Return the [X, Y] coordinate for the center point of the cell that contains the specified text.  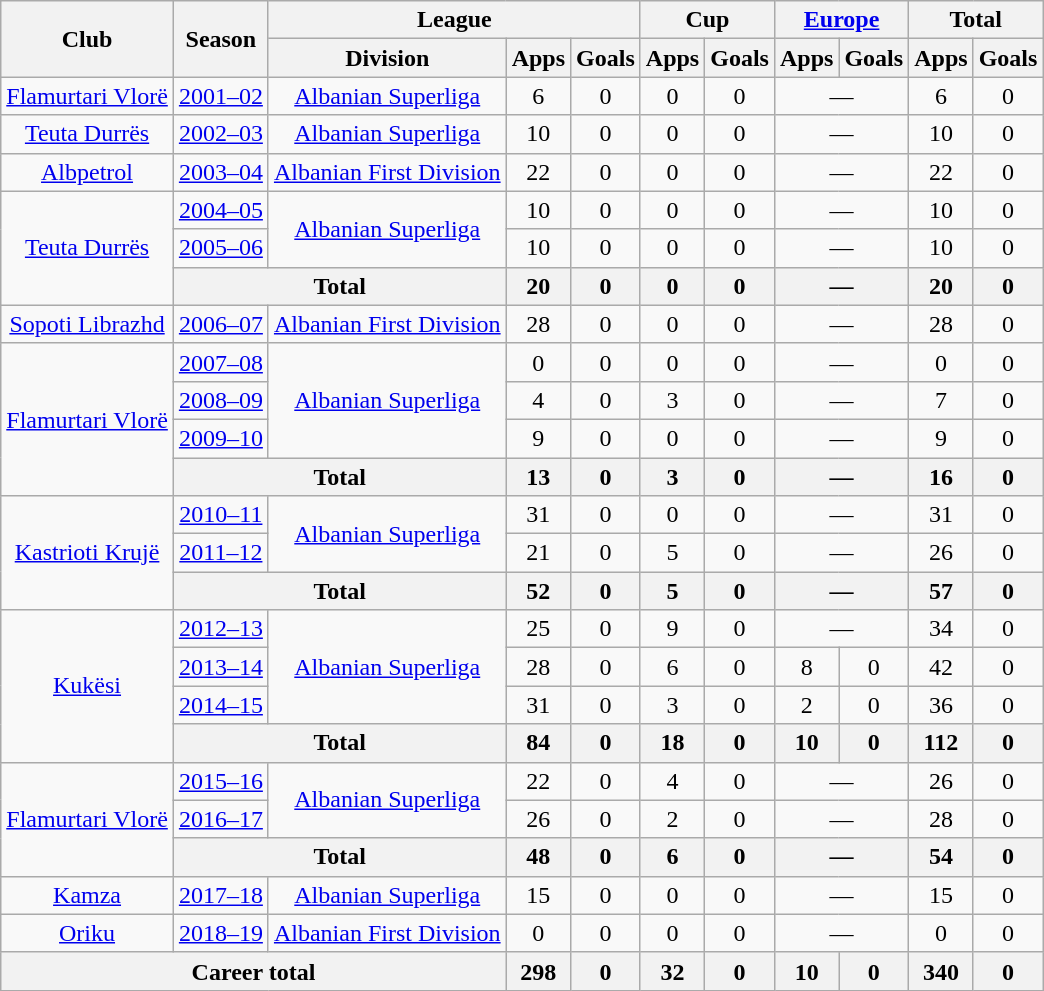
2015–16 [220, 781]
2009–10 [220, 438]
Kamza [88, 895]
Career total [254, 971]
Europe [841, 20]
8 [806, 667]
34 [941, 629]
2008–09 [220, 400]
52 [538, 591]
Division [387, 58]
36 [941, 705]
2016–17 [220, 819]
84 [538, 743]
2004–05 [220, 210]
Season [220, 39]
Albpetrol [88, 172]
2012–13 [220, 629]
7 [941, 400]
18 [672, 743]
340 [941, 971]
Sopoti Librazhd [88, 324]
2017–18 [220, 895]
32 [672, 971]
2018–19 [220, 933]
57 [941, 591]
112 [941, 743]
2014–15 [220, 705]
Cup [707, 20]
League [454, 20]
2003–04 [220, 172]
298 [538, 971]
13 [538, 477]
25 [538, 629]
2002–03 [220, 134]
2001–02 [220, 96]
2005–06 [220, 248]
2013–14 [220, 667]
2010–11 [220, 515]
Oriku [88, 933]
48 [538, 857]
42 [941, 667]
16 [941, 477]
21 [538, 553]
Kukësi [88, 686]
54 [941, 857]
2011–12 [220, 553]
Club [88, 39]
2007–08 [220, 362]
Kastrioti Krujë [88, 553]
2006–07 [220, 324]
